Search for the cell housing the specified text and yield its [x, y] center coordinate. 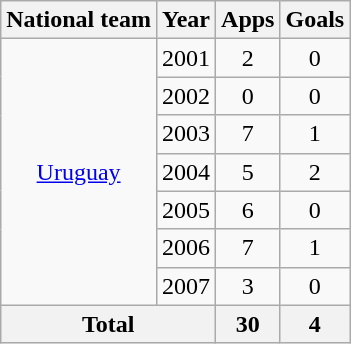
2001 [186, 58]
Goals [315, 20]
6 [248, 210]
3 [248, 286]
2002 [186, 96]
2006 [186, 248]
5 [248, 172]
Year [186, 20]
National team [79, 20]
Uruguay [79, 172]
2003 [186, 134]
4 [315, 324]
Total [108, 324]
2004 [186, 172]
Apps [248, 20]
2005 [186, 210]
30 [248, 324]
2007 [186, 286]
